Provide the (x, y) coordinate of the cell's center where the given text is located.  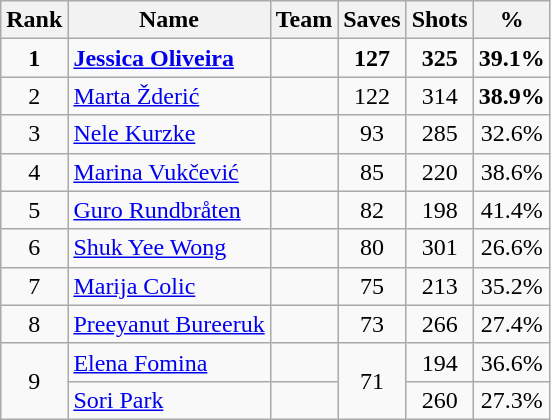
41.4% (512, 210)
194 (440, 362)
36.6% (512, 362)
1 (34, 58)
Name (169, 20)
285 (440, 134)
Nele Kurzke (169, 134)
4 (34, 172)
8 (34, 324)
325 (440, 58)
27.4% (512, 324)
27.3% (512, 400)
127 (372, 58)
260 (440, 400)
38.6% (512, 172)
Team (304, 20)
71 (372, 381)
80 (372, 248)
35.2% (512, 286)
314 (440, 96)
Sori Park (169, 400)
39.1% (512, 58)
82 (372, 210)
2 (34, 96)
85 (372, 172)
Elena Fomina (169, 362)
32.6% (512, 134)
Marija Colic (169, 286)
Preeyanut Bureeruk (169, 324)
7 (34, 286)
26.6% (512, 248)
Shots (440, 20)
9 (34, 381)
3 (34, 134)
Rank (34, 20)
Shuk Yee Wong (169, 248)
Saves (372, 20)
73 (372, 324)
266 (440, 324)
93 (372, 134)
220 (440, 172)
301 (440, 248)
Guro Rundbråten (169, 210)
Marina Vukčević (169, 172)
Jessica Oliveira (169, 58)
75 (372, 286)
38.9% (512, 96)
6 (34, 248)
198 (440, 210)
122 (372, 96)
% (512, 20)
5 (34, 210)
Marta Žderić (169, 96)
213 (440, 286)
